Detect which cell encompasses the target text, then output its (x, y) center coordinate. 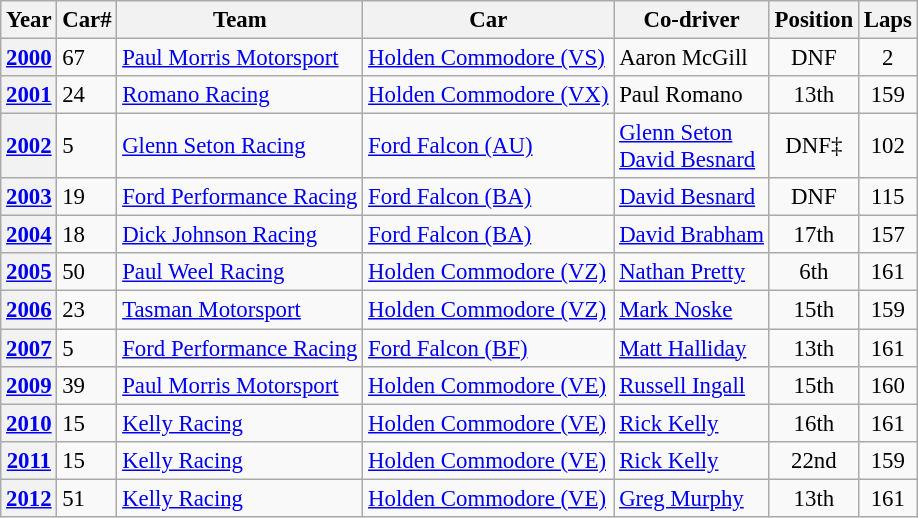
Tasman Motorsport (240, 310)
2006 (29, 310)
157 (888, 235)
67 (87, 58)
22nd (814, 460)
2007 (29, 348)
David Brabham (692, 235)
24 (87, 95)
102 (888, 146)
39 (87, 385)
Laps (888, 20)
Glenn Seton Racing (240, 146)
2002 (29, 146)
2005 (29, 273)
Ford Falcon (BF) (488, 348)
Mark Noske (692, 310)
Holden Commodore (VX) (488, 95)
Car# (87, 20)
6th (814, 273)
2009 (29, 385)
Greg Murphy (692, 498)
DNF‡ (814, 146)
Matt Halliday (692, 348)
Co-driver (692, 20)
16th (814, 423)
Year (29, 20)
160 (888, 385)
Paul Weel Racing (240, 273)
18 (87, 235)
2 (888, 58)
Aaron McGill (692, 58)
Car (488, 20)
2000 (29, 58)
2010 (29, 423)
Team (240, 20)
Holden Commodore (VS) (488, 58)
2003 (29, 197)
Position (814, 20)
2004 (29, 235)
Glenn Seton David Besnard (692, 146)
Paul Romano (692, 95)
Romano Racing (240, 95)
2011 (29, 460)
2001 (29, 95)
51 (87, 498)
23 (87, 310)
50 (87, 273)
David Besnard (692, 197)
Russell Ingall (692, 385)
17th (814, 235)
2012 (29, 498)
Nathan Pretty (692, 273)
19 (87, 197)
Dick Johnson Racing (240, 235)
Ford Falcon (AU) (488, 146)
115 (888, 197)
